From the cell containing the given text, extract its center point as [X, Y] coordinate. 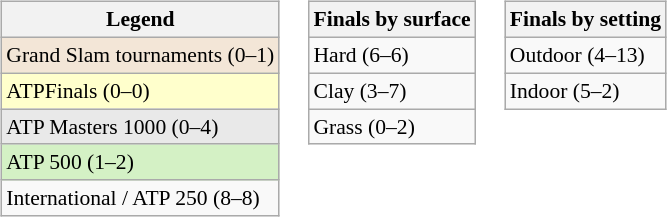
Outdoor (4–13) [586, 55]
Grand Slam tournaments (0–1) [140, 55]
Indoor (5–2) [586, 91]
ATPFinals (0–0) [140, 91]
ATP Masters 1000 (0–4) [140, 127]
International / ATP 250 (8–8) [140, 198]
ATP 500 (1–2) [140, 162]
Finals by surface [392, 20]
Hard (6–6) [392, 55]
Finals by setting [586, 20]
Clay (3–7) [392, 91]
Legend [140, 20]
Grass (0–2) [392, 127]
